Pinpoint the cell where the given text exists, returning its [X, Y] midpoint coordinate. 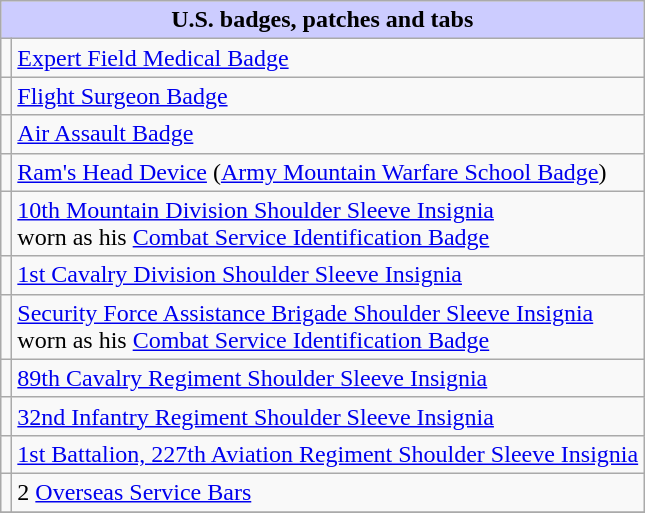
Security Force Assistance Brigade Shoulder Sleeve Insigniaworn as his Combat Service Identification Badge [328, 326]
1st Battalion, 227th Aviation Regiment Shoulder Sleeve Insignia [328, 454]
2 Overseas Service Bars [328, 492]
10th Mountain Division Shoulder Sleeve Insigniaworn as his Combat Service Identification Badge [328, 224]
Flight Surgeon Badge [328, 96]
32nd Infantry Regiment Shoulder Sleeve Insignia [328, 416]
1st Cavalry Division Shoulder Sleeve Insignia [328, 275]
Air Assault Badge [328, 134]
Expert Field Medical Badge [328, 58]
89th Cavalry Regiment Shoulder Sleeve Insignia [328, 378]
U.S. badges, patches and tabs [322, 20]
Ram's Head Device (Army Mountain Warfare School Badge) [328, 172]
